Locate the cell with the specified text and output its (x, y) center coordinate. 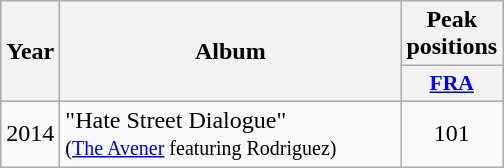
FRA (452, 84)
Peak positions (452, 34)
Year (30, 52)
Album (230, 52)
101 (452, 134)
2014 (30, 134)
"Hate Street Dialogue"(The Avener featuring Rodriguez) (230, 134)
